From the cell containing the given text, extract its center point as [X, Y] coordinate. 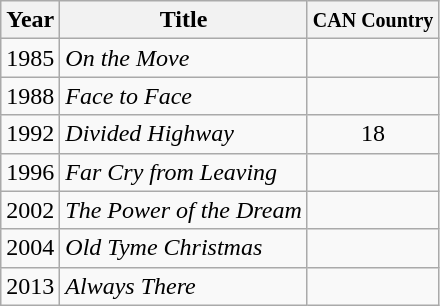
CAN Country [373, 20]
Always There [184, 286]
1985 [30, 58]
18 [373, 134]
1992 [30, 134]
2004 [30, 248]
Title [184, 20]
Divided Highway [184, 134]
Old Tyme Christmas [184, 248]
The Power of the Dream [184, 210]
1996 [30, 172]
Face to Face [184, 96]
On the Move [184, 58]
Far Cry from Leaving [184, 172]
2002 [30, 210]
2013 [30, 286]
1988 [30, 96]
Year [30, 20]
